Find where the given text appears and provide that cell's center as [X, Y] coordinate. 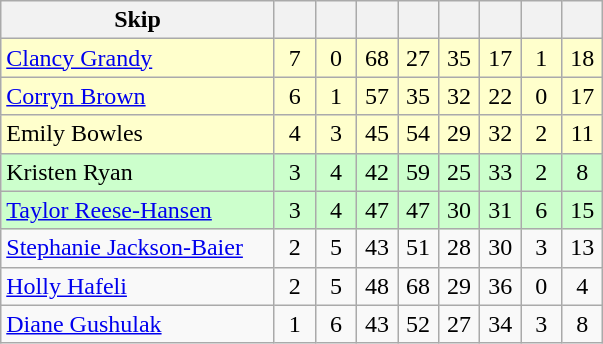
22 [500, 96]
48 [376, 286]
18 [582, 58]
Taylor Reese-Hansen [138, 210]
Skip [138, 20]
59 [418, 172]
31 [500, 210]
52 [418, 324]
7 [294, 58]
Emily Bowles [138, 134]
13 [582, 248]
25 [460, 172]
Kristen Ryan [138, 172]
34 [500, 324]
Clancy Grandy [138, 58]
54 [418, 134]
57 [376, 96]
Corryn Brown [138, 96]
36 [500, 286]
45 [376, 134]
33 [500, 172]
Diane Gushulak [138, 324]
11 [582, 134]
15 [582, 210]
Holly Hafeli [138, 286]
28 [460, 248]
51 [418, 248]
42 [376, 172]
Stephanie Jackson-Baier [138, 248]
